Determine the [x, y] coordinate at the center of the cell enclosing the given text.  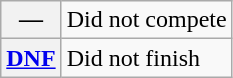
DNF [31, 58]
Did not finish [146, 58]
— [31, 20]
Did not compete [146, 20]
